Locate the cell with the specified text and output its [X, Y] center coordinate. 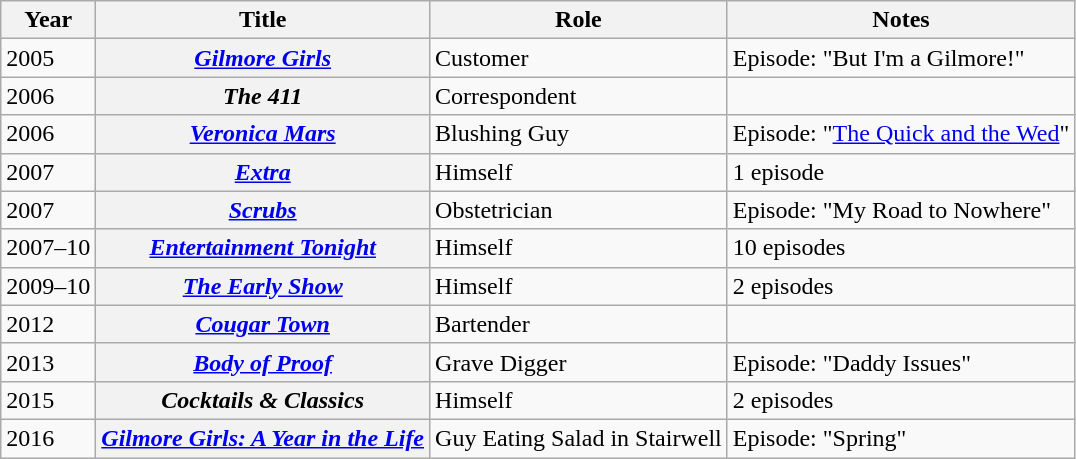
Body of Proof [263, 362]
2007–10 [48, 248]
Correspondent [579, 96]
Scrubs [263, 210]
10 episodes [901, 248]
The Early Show [263, 286]
Obstetrician [579, 210]
1 episode [901, 172]
2009–10 [48, 286]
Gilmore Girls [263, 58]
Episode: "Daddy Issues" [901, 362]
Grave Digger [579, 362]
Extra [263, 172]
Cougar Town [263, 324]
Veronica Mars [263, 134]
2005 [48, 58]
Episode: "But I'm a Gilmore!" [901, 58]
Year [48, 20]
2013 [48, 362]
Notes [901, 20]
Entertainment Tonight [263, 248]
The 411 [263, 96]
Blushing Guy [579, 134]
2016 [48, 438]
Episode: "The Quick and the Wed" [901, 134]
Guy Eating Salad in Stairwell [579, 438]
Episode: "My Road to Nowhere" [901, 210]
Customer [579, 58]
Cocktails & Classics [263, 400]
Title [263, 20]
Episode: "Spring" [901, 438]
2015 [48, 400]
Bartender [579, 324]
2012 [48, 324]
Gilmore Girls: A Year in the Life [263, 438]
Role [579, 20]
